Locate the cell with the specified text and output its (x, y) center coordinate. 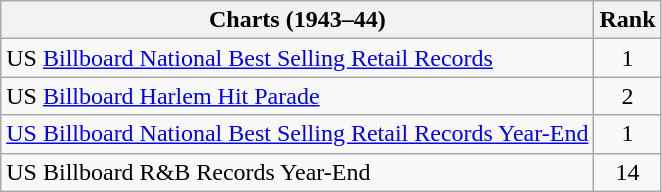
2 (628, 96)
US Billboard National Best Selling Retail Records (298, 58)
Rank (628, 20)
Charts (1943–44) (298, 20)
14 (628, 172)
US Billboard R&B Records Year-End (298, 172)
US Billboard Harlem Hit Parade (298, 96)
US Billboard National Best Selling Retail Records Year-End (298, 134)
